Return the [X, Y] coordinate for the center point of the cell that contains the specified text.  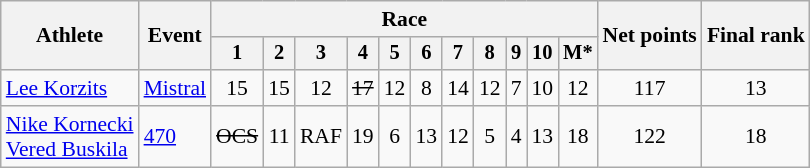
14 [458, 88]
Final rank [756, 36]
Event [175, 36]
Athlete [70, 36]
9 [516, 54]
M* [578, 54]
117 [650, 88]
17 [363, 88]
470 [175, 136]
RAF [321, 136]
Lee Korzits [70, 88]
11 [279, 136]
2 [279, 54]
1 [237, 54]
19 [363, 136]
Race [404, 19]
Mistral [175, 88]
3 [321, 54]
122 [650, 136]
OCS [237, 136]
Net points [650, 36]
Nike KorneckiVered Buskila [70, 136]
